Provide the [X, Y] coordinate of the cell's center where the given text is located.  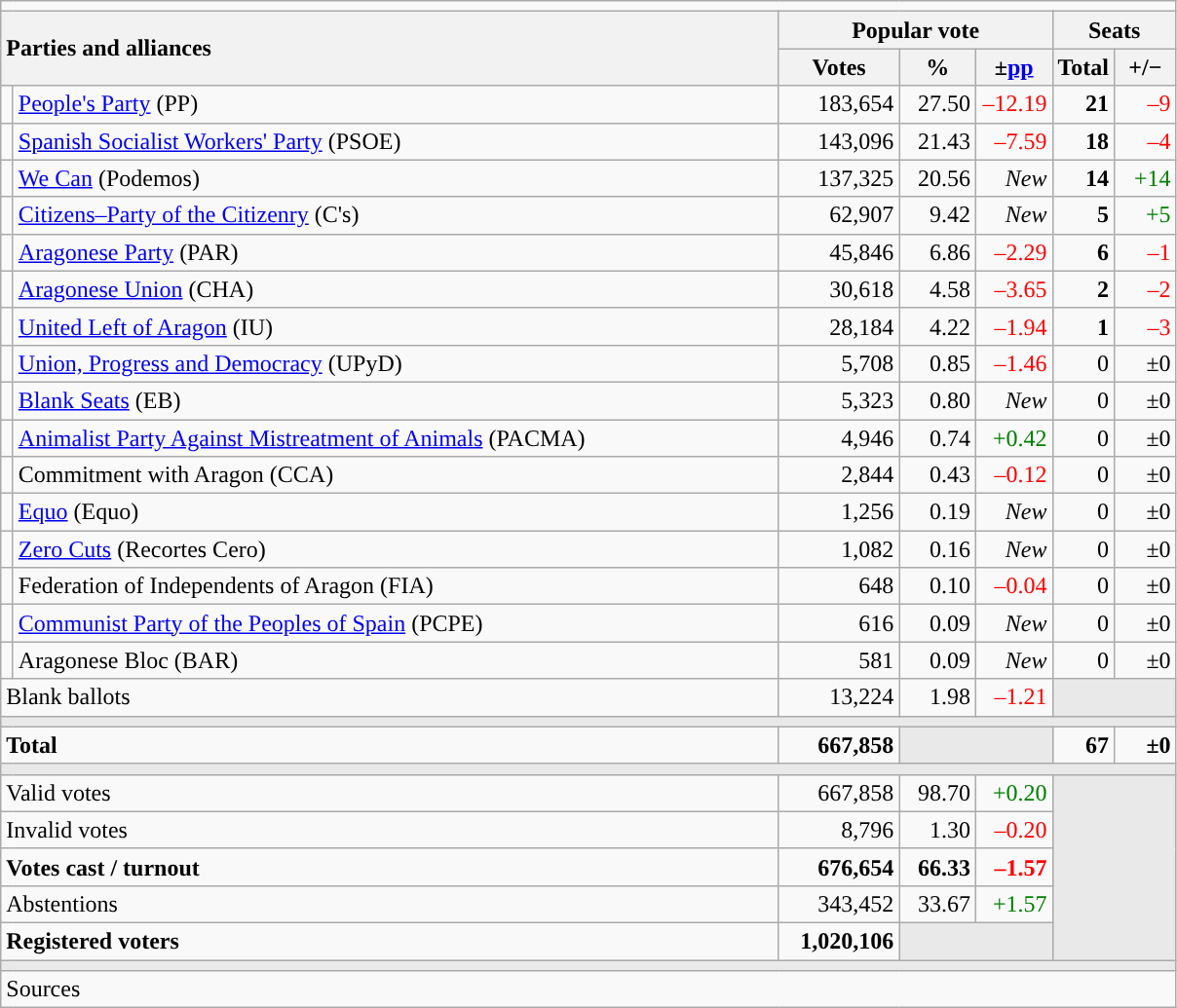
–9 [1146, 104]
0.43 [937, 475]
4.22 [937, 326]
Aragonese Party (PAR) [396, 252]
648 [839, 586]
Popular vote [916, 30]
Registered voters [390, 941]
9.42 [937, 215]
–0.04 [1013, 586]
0.10 [937, 586]
Invalid votes [390, 830]
2,844 [839, 475]
0.16 [937, 549]
0.74 [937, 437]
+5 [1146, 215]
143,096 [839, 141]
45,846 [839, 252]
–12.19 [1013, 104]
Valid votes [390, 793]
Zero Cuts (Recortes Cero) [396, 549]
–1.94 [1013, 326]
66.33 [937, 867]
Abstentions [390, 904]
581 [839, 660]
5,708 [839, 363]
Citizens–Party of the Citizenry (C's) [396, 215]
Commitment with Aragon (CCA) [396, 475]
Parties and alliances [390, 49]
1.30 [937, 830]
183,654 [839, 104]
Equo (Equo) [396, 512]
Blank Seats (EB) [396, 400]
% [937, 67]
+0.20 [1013, 793]
67 [1083, 745]
Animalist Party Against Mistreatment of Animals (PACMA) [396, 437]
+14 [1146, 178]
20.56 [937, 178]
–1.21 [1013, 697]
1,082 [839, 549]
13,224 [839, 697]
6 [1083, 252]
–7.59 [1013, 141]
98.70 [937, 793]
0.19 [937, 512]
Federation of Independents of Aragon (FIA) [396, 586]
Communist Party of the Peoples of Spain (PCPE) [396, 623]
–4 [1146, 141]
14 [1083, 178]
5 [1083, 215]
Sources [588, 989]
137,325 [839, 178]
–2 [1146, 289]
21.43 [937, 141]
4.58 [937, 289]
Union, Progress and Democracy (UPyD) [396, 363]
+/− [1146, 67]
–1.57 [1013, 867]
28,184 [839, 326]
–0.12 [1013, 475]
343,452 [839, 904]
Spanish Socialist Workers' Party (PSOE) [396, 141]
+0.42 [1013, 437]
United Left of Aragon (IU) [396, 326]
+1.57 [1013, 904]
27.50 [937, 104]
30,618 [839, 289]
2 [1083, 289]
Aragonese Bloc (BAR) [396, 660]
0.80 [937, 400]
0.85 [937, 363]
62,907 [839, 215]
–0.20 [1013, 830]
People's Party (PP) [396, 104]
1.98 [937, 697]
–3.65 [1013, 289]
Votes cast / turnout [390, 867]
–1.46 [1013, 363]
Blank ballots [390, 697]
–3 [1146, 326]
8,796 [839, 830]
6.86 [937, 252]
±pp [1013, 67]
–1 [1146, 252]
18 [1083, 141]
–2.29 [1013, 252]
4,946 [839, 437]
616 [839, 623]
1,256 [839, 512]
1,020,106 [839, 941]
We Can (Podemos) [396, 178]
Seats [1115, 30]
5,323 [839, 400]
21 [1083, 104]
Votes [839, 67]
33.67 [937, 904]
1 [1083, 326]
Aragonese Union (CHA) [396, 289]
676,654 [839, 867]
